Determine the (X, Y) coordinate at the center of the cell enclosing the given text.  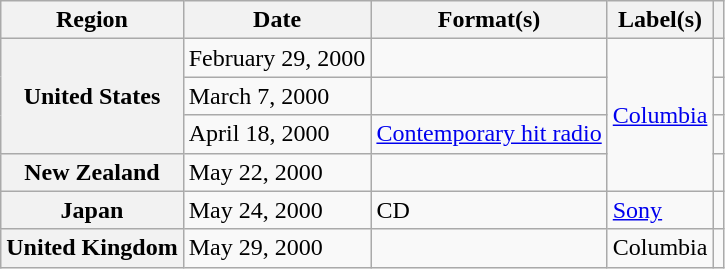
Contemporary hit radio (489, 134)
Region (92, 20)
Label(s) (660, 20)
April 18, 2000 (277, 134)
Japan (92, 210)
United Kingdom (92, 248)
New Zealand (92, 172)
May 29, 2000 (277, 248)
May 24, 2000 (277, 210)
United States (92, 96)
March 7, 2000 (277, 96)
CD (489, 210)
Format(s) (489, 20)
February 29, 2000 (277, 58)
Sony (660, 210)
Date (277, 20)
May 22, 2000 (277, 172)
